Return the (x, y) coordinate for the center point of the cell that contains the specified text.  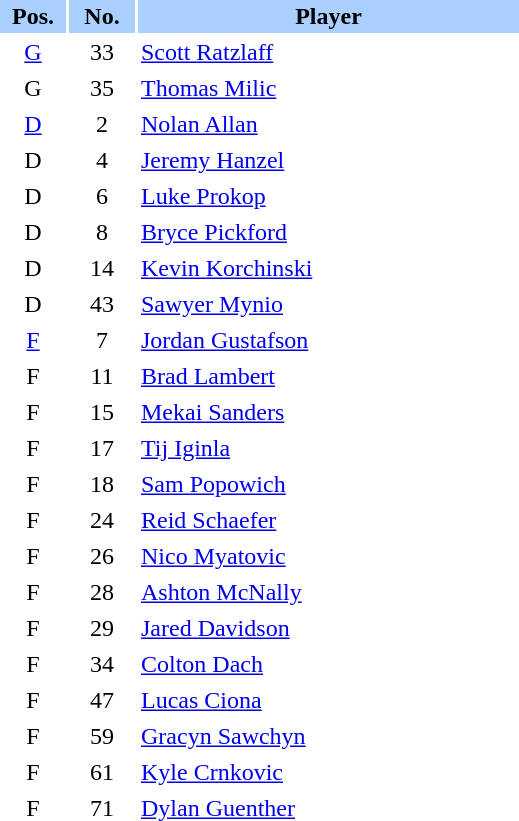
61 (102, 772)
Thomas Milic (328, 88)
Nolan Allan (328, 124)
11 (102, 376)
Gracyn Sawchyn (328, 736)
28 (102, 592)
Brad Lambert (328, 376)
Lucas Ciona (328, 700)
29 (102, 628)
8 (102, 232)
47 (102, 700)
34 (102, 664)
Nico Myatovic (328, 556)
No. (102, 16)
2 (102, 124)
15 (102, 412)
Player (328, 16)
43 (102, 304)
14 (102, 268)
Jeremy Hanzel (328, 160)
7 (102, 340)
18 (102, 484)
Scott Ratzlaff (328, 52)
26 (102, 556)
35 (102, 88)
6 (102, 196)
33 (102, 52)
Kyle Crnkovic (328, 772)
17 (102, 448)
Jared Davidson (328, 628)
Tij Iginla (328, 448)
Colton Dach (328, 664)
Sawyer Mynio (328, 304)
Jordan Gustafson (328, 340)
24 (102, 520)
Bryce Pickford (328, 232)
Sam Popowich (328, 484)
4 (102, 160)
Pos. (33, 16)
59 (102, 736)
Luke Prokop (328, 196)
Mekai Sanders (328, 412)
Reid Schaefer (328, 520)
Kevin Korchinski (328, 268)
Ashton McNally (328, 592)
